Provide the (X, Y) coordinate of the cell's center where the given text is located.  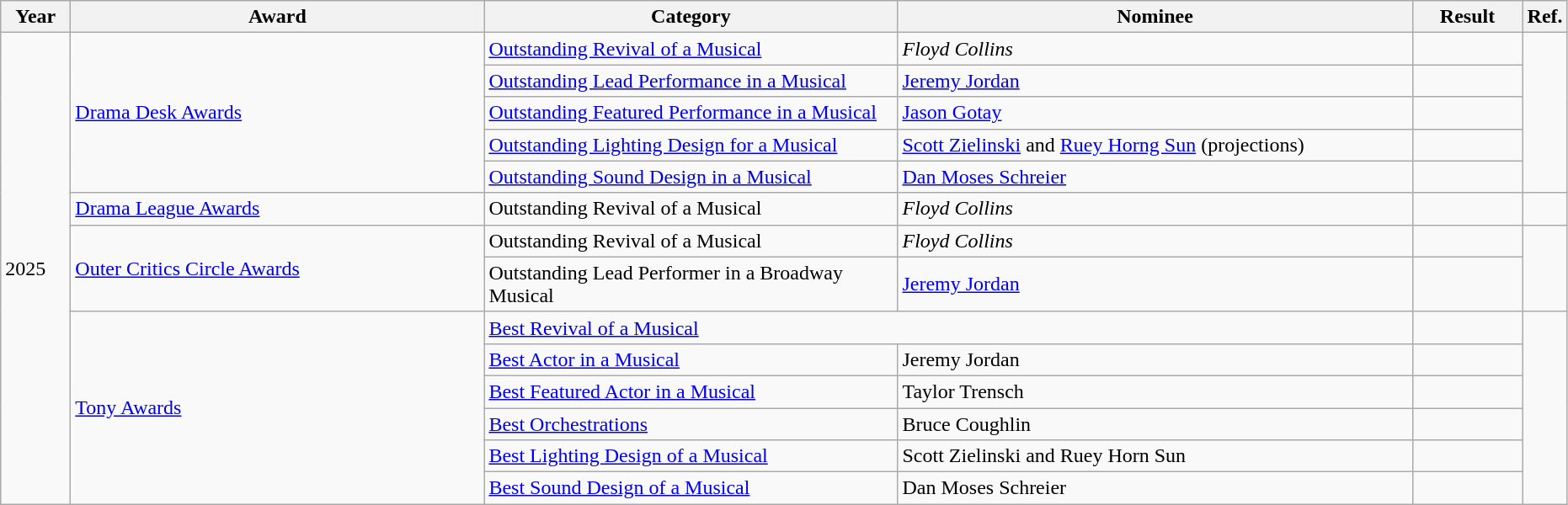
Year (35, 17)
Drama Desk Awards (278, 113)
Best Featured Actor in a Musical (691, 391)
Taylor Trensch (1155, 391)
Nominee (1155, 17)
Outer Critics Circle Awards (278, 268)
Outstanding Sound Design in a Musical (691, 177)
Outstanding Lighting Design for a Musical (691, 145)
Category (691, 17)
Best Sound Design of a Musical (691, 488)
Award (278, 17)
Best Lighting Design of a Musical (691, 456)
Best Revival of a Musical (948, 327)
Outstanding Lead Performer in a Broadway Musical (691, 284)
Result (1467, 17)
Best Orchestrations (691, 423)
Scott Zielinski and Ruey Horn Sun (1155, 456)
Outstanding Featured Performance in a Musical (691, 113)
Outstanding Lead Performance in a Musical (691, 81)
Ref. (1544, 17)
2025 (35, 268)
Drama League Awards (278, 209)
Bruce Coughlin (1155, 423)
Tony Awards (278, 407)
Jason Gotay (1155, 113)
Best Actor in a Musical (691, 359)
Scott Zielinski and Ruey Horng Sun (projections) (1155, 145)
